Pinpoint the cell where the given text exists, returning its [x, y] midpoint coordinate. 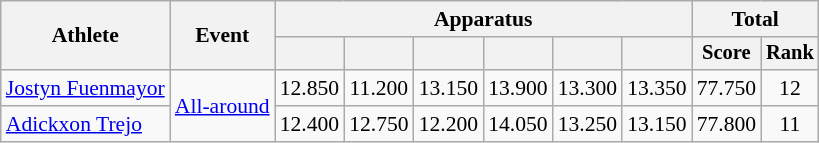
13.350 [656, 88]
13.250 [588, 124]
Total [756, 19]
12 [790, 88]
Jostyn Fuenmayor [86, 88]
12.850 [310, 88]
11 [790, 124]
14.050 [518, 124]
Apparatus [484, 19]
Adickxon Trejo [86, 124]
Event [222, 36]
12.200 [448, 124]
11.200 [378, 88]
Rank [790, 54]
13.900 [518, 88]
Athlete [86, 36]
All-around [222, 106]
13.300 [588, 88]
12.400 [310, 124]
77.750 [726, 88]
77.800 [726, 124]
Score [726, 54]
12.750 [378, 124]
